Scan for the cell matching the given text and deliver its (x, y) coordinate at center. 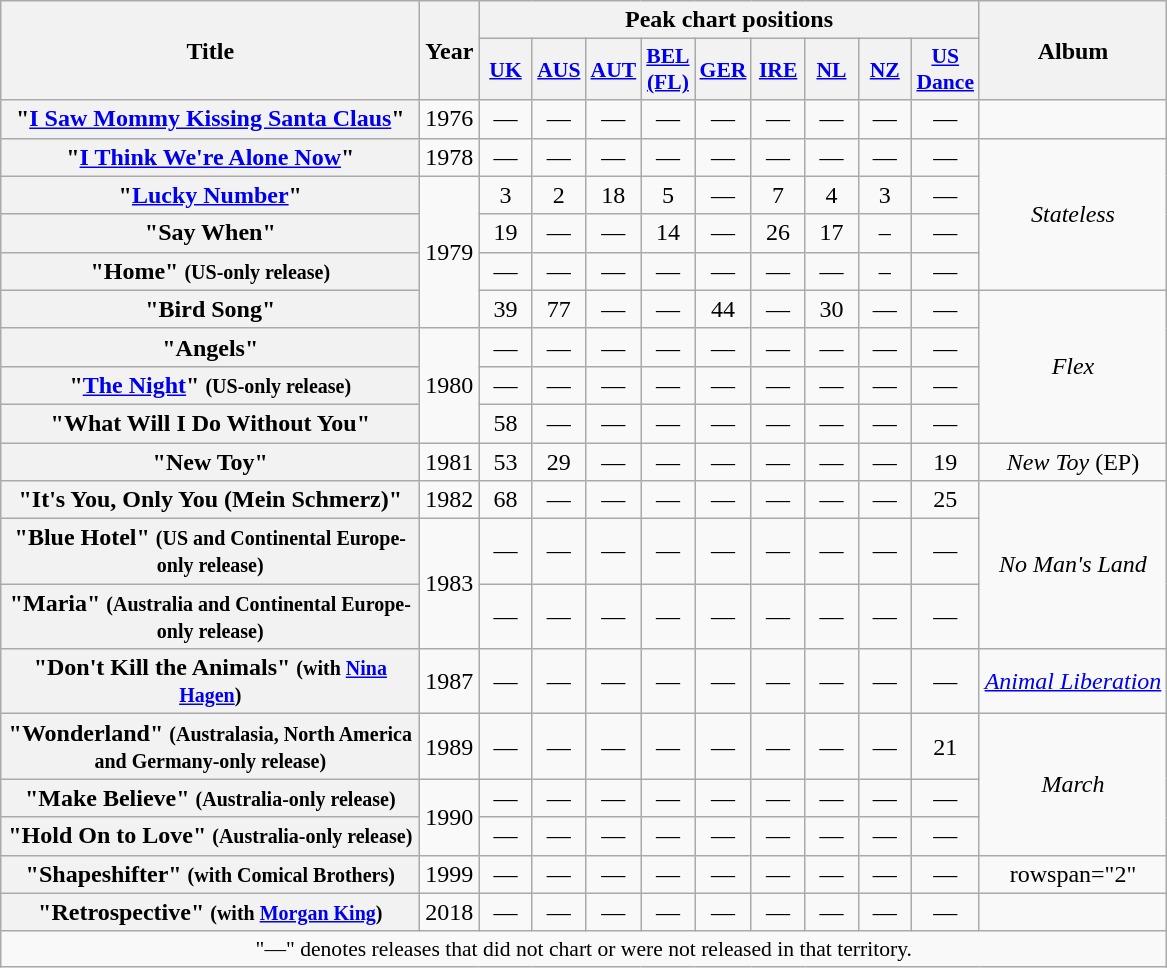
"Don't Kill the Animals" (with Nina Hagen) (210, 682)
1983 (450, 584)
rowspan="2" (1073, 874)
1987 (450, 682)
29 (558, 461)
Peak chart positions (729, 20)
"Blue Hotel" (US and Continental Europe-only release) (210, 552)
GER (724, 70)
1982 (450, 500)
"Bird Song" (210, 309)
5 (668, 195)
7 (778, 195)
"Retrospective" (with Morgan King) (210, 912)
2 (558, 195)
AUT (614, 70)
"Say When" (210, 233)
1979 (450, 252)
53 (506, 461)
Stateless (1073, 214)
1999 (450, 874)
Year (450, 50)
No Man's Land (1073, 565)
"The Night" (US-only release) (210, 385)
1978 (450, 157)
14 (668, 233)
"Maria" (Australia and Continental Europe-only release) (210, 616)
"What Will I Do Without You" (210, 423)
Album (1073, 50)
"Hold On to Love" (Australia-only release) (210, 836)
"It's You, Only You (Mein Schmerz)" (210, 500)
"Home" (US-only release) (210, 271)
2018 (450, 912)
New Toy (EP) (1073, 461)
UK (506, 70)
NL (832, 70)
Flex (1073, 366)
"Make Believe" (Australia-only release) (210, 798)
44 (724, 309)
AUS (558, 70)
26 (778, 233)
"I Think We're Alone Now" (210, 157)
1981 (450, 461)
1980 (450, 385)
NZ (884, 70)
"—" denotes releases that did not chart or were not released in that territory. (584, 949)
4 (832, 195)
"New Toy" (210, 461)
"I Saw Mommy Kissing Santa Claus" (210, 119)
"Wonderland" (Australasia, North America and Germany-only release) (210, 746)
US Dance (945, 70)
IRE (778, 70)
39 (506, 309)
68 (506, 500)
21 (945, 746)
"Angels" (210, 347)
30 (832, 309)
25 (945, 500)
1989 (450, 746)
18 (614, 195)
March (1073, 784)
BEL (FL) (668, 70)
"Lucky Number" (210, 195)
77 (558, 309)
Title (210, 50)
1976 (450, 119)
17 (832, 233)
1990 (450, 817)
"Shapeshifter" (with Comical Brothers) (210, 874)
Animal Liberation (1073, 682)
58 (506, 423)
